For the text-containing cell, return its midpoint in [x, y] coordinate format. 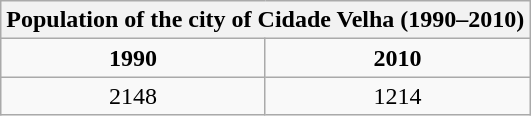
2148 [134, 96]
1990 [134, 58]
2010 [398, 58]
1214 [398, 96]
Population of the city of Cidade Velha (1990–2010) [266, 20]
